Identify which cell holds the provided text, then report its [X, Y] central coordinate. 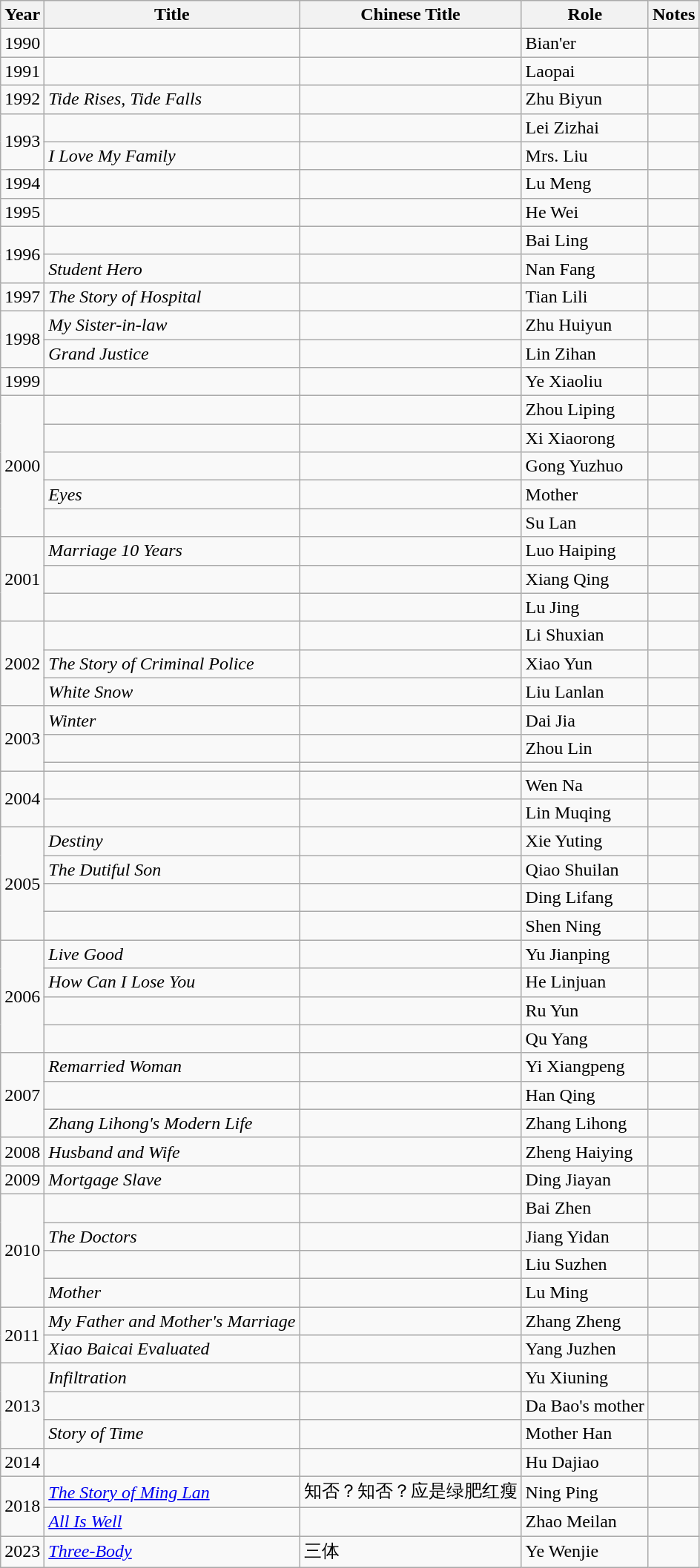
Yi Xiangpeng [584, 1067]
Xiao Yun [584, 664]
2000 [22, 466]
Ding Jiayan [584, 1180]
Da Bao's mother [584, 1406]
Zhu Huiyun [584, 325]
Ye Wenjie [584, 1552]
Liu Suzhen [584, 1265]
Xiao Baicai Evaluated [172, 1349]
2004 [22, 799]
Gong Yuzhuo [584, 466]
Lu Meng [584, 184]
Xi Xiaorong [584, 438]
Ye Xiaoliu [584, 382]
Live Good [172, 954]
My Sister-in-law [172, 325]
Luo Haiping [584, 551]
Zhou Liping [584, 410]
Mrs. Liu [584, 156]
2013 [22, 1406]
2014 [22, 1462]
2018 [22, 1506]
1999 [22, 382]
Yu Jianping [584, 954]
Eyes [172, 494]
Qiao Shuilan [584, 870]
Shen Ning [584, 926]
2011 [22, 1335]
Destiny [172, 841]
Zhou Lin [584, 748]
Notes [673, 15]
Zhang Lihong [584, 1123]
Role [584, 15]
1991 [22, 71]
Xie Yuting [584, 841]
1995 [22, 212]
Liu Lanlan [584, 692]
Tian Lili [584, 297]
2006 [22, 996]
Remarried Woman [172, 1067]
Zheng Haiying [584, 1151]
Yu Xiuning [584, 1377]
Ding Lifang [584, 898]
2005 [22, 884]
Zhao Meilan [584, 1522]
He Linjuan [584, 982]
Xiang Qing [584, 579]
Han Qing [584, 1095]
Chinese Title [411, 15]
Mortgage Slave [172, 1180]
Hu Dajiao [584, 1462]
Dai Jia [584, 720]
Bai Ling [584, 240]
Ru Yun [584, 1010]
Lin Muqing [584, 813]
1998 [22, 339]
The Story of Hospital [172, 297]
2001 [22, 579]
Husband and Wife [172, 1151]
Bian'er [584, 43]
1997 [22, 297]
Infiltration [172, 1377]
The Doctors [172, 1236]
知否？知否？应是绿肥红瘦 [411, 1492]
Three-Body [172, 1552]
1993 [22, 142]
Mother Han [584, 1434]
2007 [22, 1095]
Zhang Lihong's Modern Life [172, 1123]
Winter [172, 720]
My Father and Mother's Marriage [172, 1321]
Tide Rises, Tide Falls [172, 99]
1994 [22, 184]
1990 [22, 43]
Nan Fang [584, 268]
Year [22, 15]
2009 [22, 1180]
How Can I Lose You [172, 982]
2002 [22, 664]
Lin Zihan [584, 354]
All Is Well [172, 1522]
Ning Ping [584, 1492]
Su Lan [584, 523]
Qu Yang [584, 1039]
2023 [22, 1552]
2010 [22, 1250]
The Story of Criminal Police [172, 664]
Jiang Yidan [584, 1236]
2003 [22, 738]
Yang Juzhen [584, 1349]
Laopai [584, 71]
1992 [22, 99]
Student Hero [172, 268]
White Snow [172, 692]
Marriage 10 Years [172, 551]
2008 [22, 1151]
Lu Jing [584, 607]
1996 [22, 254]
He Wei [584, 212]
Bai Zhen [584, 1208]
Title [172, 15]
Zhang Zheng [584, 1321]
Grand Justice [172, 354]
The Story of Ming Lan [172, 1492]
Li Shuxian [584, 635]
Story of Time [172, 1434]
Lei Zizhai [584, 128]
Wen Na [584, 785]
Zhu Biyun [584, 99]
三体 [411, 1552]
I Love My Family [172, 156]
The Dutiful Son [172, 870]
Lu Ming [584, 1293]
